Capture the cell that displays the provided text and extract its [x, y] central coordinate. 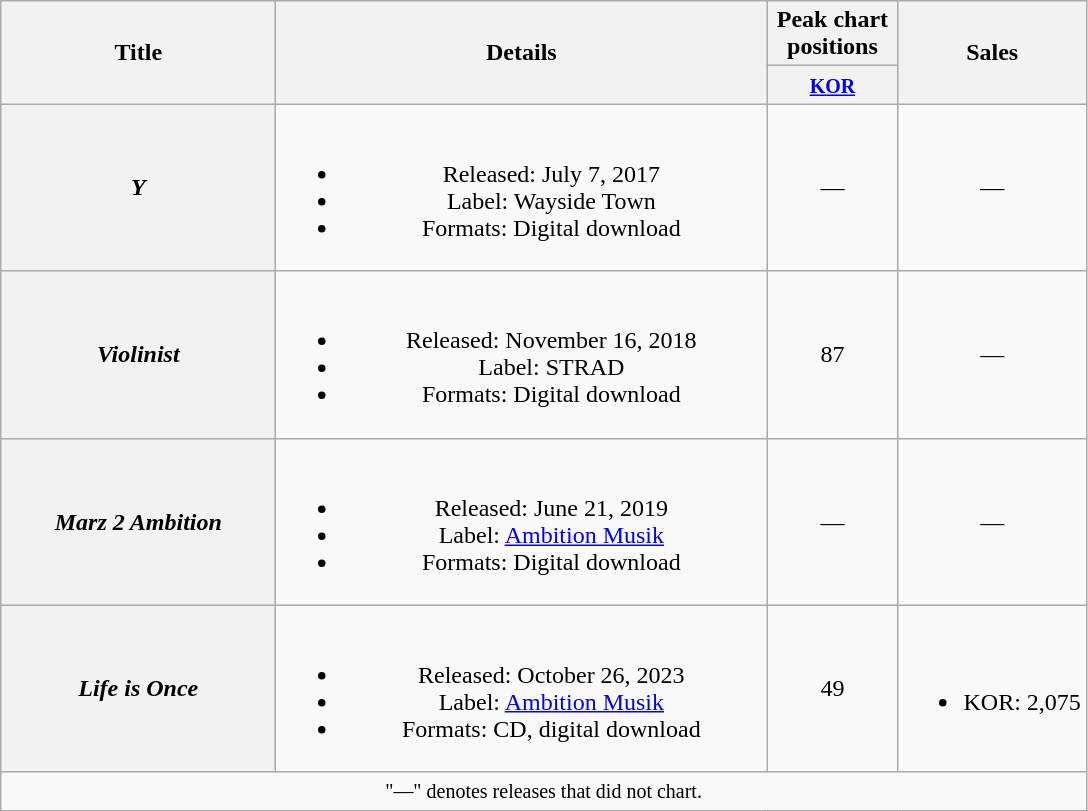
Released: November 16, 2018Label: STRADFormats: Digital download [522, 354]
49 [832, 688]
Released: June 21, 2019Label: Ambition MusikFormats: Digital download [522, 522]
Title [138, 52]
Life is Once [138, 688]
Details [522, 52]
Violinist [138, 354]
87 [832, 354]
"—" denotes releases that did not chart. [544, 791]
Released: October 26, 2023Label: Ambition MusikFormats: CD, digital download [522, 688]
KOR [832, 85]
Sales [992, 52]
Marz 2 Ambition [138, 522]
KOR: 2,075 [992, 688]
Peak chart positions [832, 34]
Released: July 7, 2017Label: Wayside TownFormats: Digital download [522, 188]
Y [138, 188]
